For the text-containing cell, return its midpoint in (x, y) coordinate format. 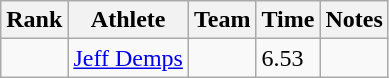
6.53 (288, 58)
Jeff Demps (128, 58)
Notes (354, 20)
Rank (34, 20)
Athlete (128, 20)
Team (222, 20)
Time (288, 20)
